Return the (x, y) coordinate for the center point of the cell that contains the specified text.  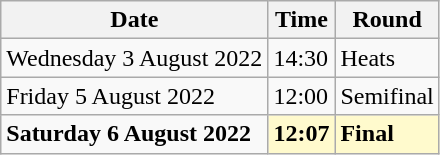
Heats (387, 58)
Friday 5 August 2022 (134, 96)
12:07 (302, 134)
Saturday 6 August 2022 (134, 134)
Wednesday 3 August 2022 (134, 58)
Final (387, 134)
Time (302, 20)
Semifinal (387, 96)
Round (387, 20)
12:00 (302, 96)
14:30 (302, 58)
Date (134, 20)
